From the cell containing the given text, extract its center point as (x, y) coordinate. 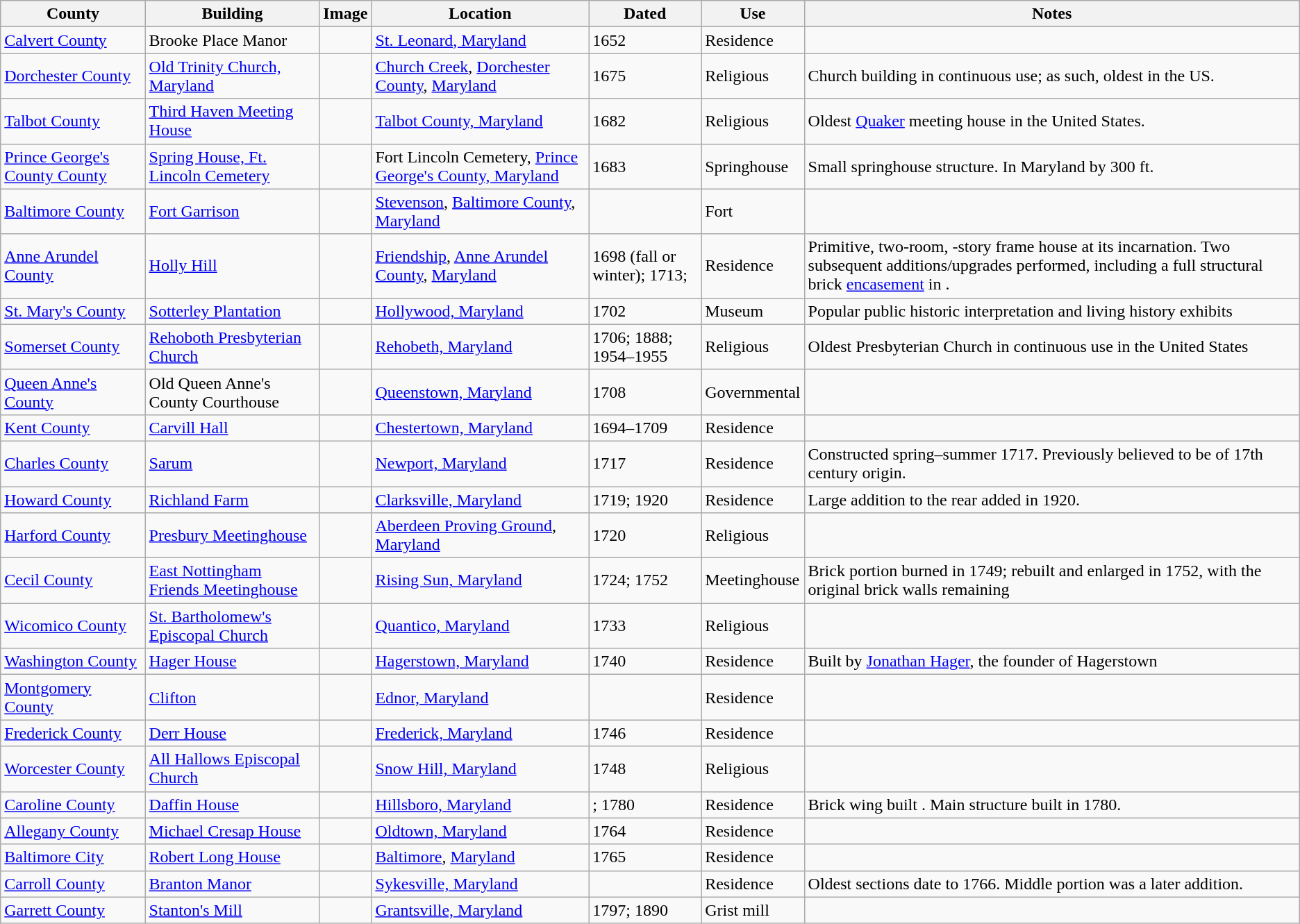
Image (346, 14)
1708 (645, 392)
Carvill Hall (232, 428)
Dated (645, 14)
Fort (753, 211)
East Nottingham Friends Meetinghouse (232, 580)
Baltimore, Maryland (481, 857)
Cecil County (73, 580)
1719; 1920 (645, 499)
Queenstown, Maryland (481, 392)
Baltimore City (73, 857)
Holly Hill (232, 266)
Branton Manor (232, 884)
Hollywood, Maryland (481, 311)
Oldest Quaker meeting house in the United States. (1051, 121)
Hagerstown, Maryland (481, 662)
All Hallows Episcopal Church (232, 769)
1717 (645, 464)
1740 (645, 662)
Worcester County (73, 769)
Brooke Place Manor (232, 40)
Carroll County (73, 884)
Chestertown, Maryland (481, 428)
Sykesville, Maryland (481, 884)
Hillsboro, Maryland (481, 805)
Built by Jonathan Hager, the founder of Hagerstown (1051, 662)
1797; 1890 (645, 910)
Popular public historic interpretation and living history exhibits (1051, 311)
Allegany County (73, 831)
Caroline County (73, 805)
St. Mary's County (73, 311)
1675 (645, 76)
Friendship, Anne Arundel County, Maryland (481, 266)
Calvert County (73, 40)
Stanton's Mill (232, 910)
Third Haven Meeting House (232, 121)
Springhouse (753, 167)
Frederick, Maryland (481, 733)
Rehobeth, Maryland (481, 347)
Oldtown, Maryland (481, 831)
Rising Sun, Maryland (481, 580)
Brick portion burned in 1749; rebuilt and enlarged in 1752, with the original brick walls remaining (1051, 580)
1733 (645, 626)
1746 (645, 733)
Brick wing built . Main structure built in 1780. (1051, 805)
1724; 1752 (645, 580)
Baltimore County (73, 211)
1682 (645, 121)
St. Leonard, Maryland (481, 40)
Talbot County, Maryland (481, 121)
Wicomico County (73, 626)
Richland Farm (232, 499)
Charles County (73, 464)
Grantsville, Maryland (481, 910)
Presbury Meetinghouse (232, 536)
1652 (645, 40)
Sotterley Plantation (232, 311)
County (73, 14)
Garrett County (73, 910)
Use (753, 14)
Frederick County (73, 733)
Howard County (73, 499)
Oldest sections date to 1766. Middle portion was a later addition. (1051, 884)
Museum (753, 311)
Harford County (73, 536)
1748 (645, 769)
Constructed spring–summer 1717. Previously believed to be of 17th century origin. (1051, 464)
Church Creek, Dorchester County, Maryland (481, 76)
Clarksville, Maryland (481, 499)
Quantico, Maryland (481, 626)
Large addition to the rear added in 1920. (1051, 499)
Notes (1051, 14)
Newport, Maryland (481, 464)
1698 (fall or winter); 1713; (645, 266)
Prince George's County County (73, 167)
Governmental (753, 392)
Oldest Presbyterian Church in continuous use in the United States (1051, 347)
Montgomery County (73, 697)
Anne Arundel County (73, 266)
Stevenson, Baltimore County, Maryland (481, 211)
Building (232, 14)
Somerset County (73, 347)
Hager House (232, 662)
Old Trinity Church, Maryland (232, 76)
Church building in continuous use; as such, oldest in the US. (1051, 76)
Location (481, 14)
Spring House, Ft. Lincoln Cemetery (232, 167)
; 1780 (645, 805)
1683 (645, 167)
Old Queen Anne's County Courthouse (232, 392)
Derr House (232, 733)
Meetinghouse (753, 580)
Rehoboth Presbyterian Church (232, 347)
Fort Lincoln Cemetery, Prince George's County, Maryland (481, 167)
Ednor, Maryland (481, 697)
Clifton (232, 697)
1765 (645, 857)
1720 (645, 536)
Kent County (73, 428)
Talbot County (73, 121)
Robert Long House (232, 857)
1702 (645, 311)
Small springhouse structure. In Maryland by 300 ft. (1051, 167)
1764 (645, 831)
Snow Hill, Maryland (481, 769)
Grist mill (753, 910)
Fort Garrison (232, 211)
Sarum (232, 464)
Dorchester County (73, 76)
1694–1709 (645, 428)
Aberdeen Proving Ground, Maryland (481, 536)
St. Bartholomew's Episcopal Church (232, 626)
1706; 1888; 1954–1955 (645, 347)
Queen Anne's County (73, 392)
Washington County (73, 662)
Daffin House (232, 805)
Michael Cresap House (232, 831)
